Return [X, Y] of the center of cell containing provided text 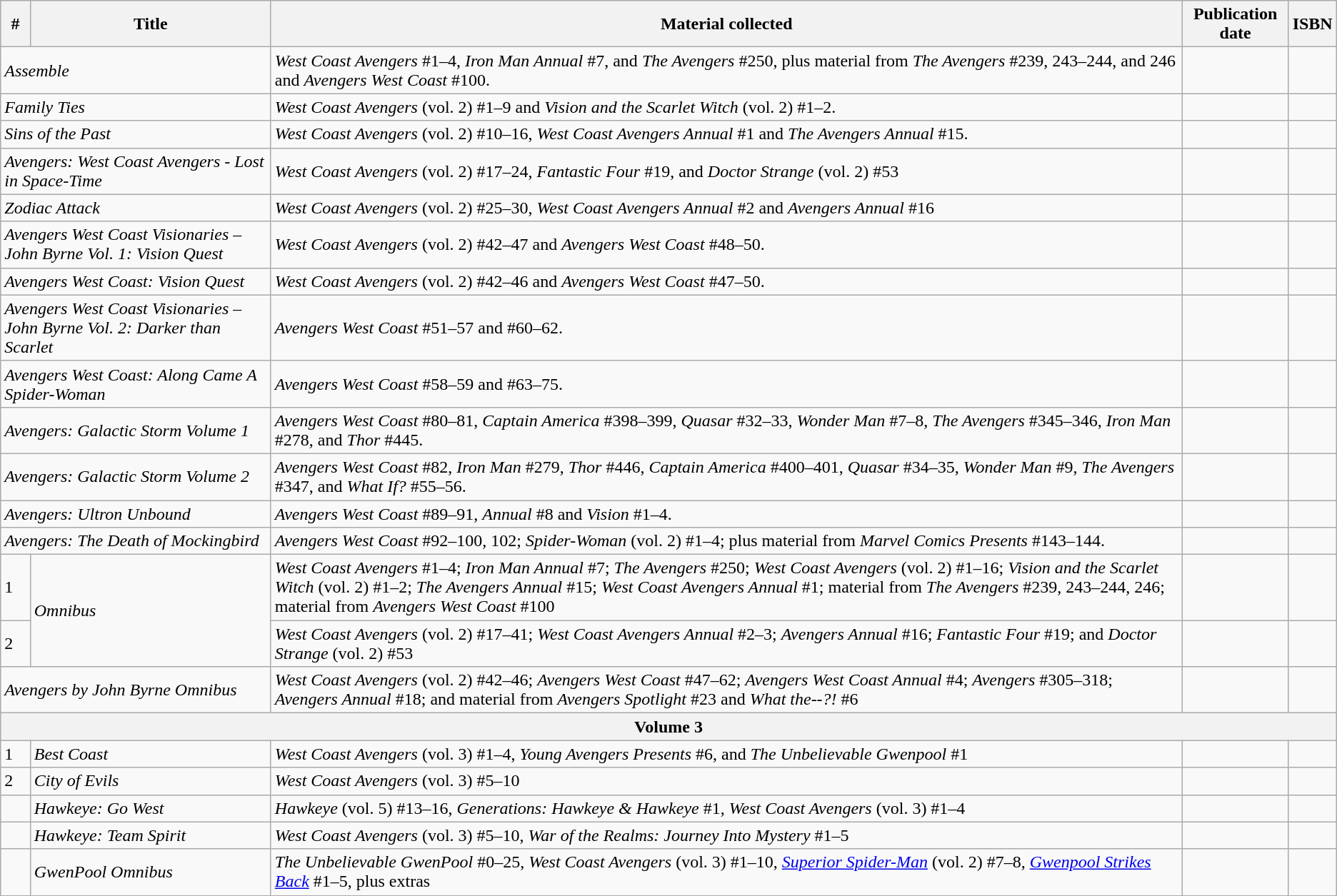
West Coast Avengers (vol. 2) #17–41; West Coast Avengers Annual #2–3; Avengers Annual #16; Fantastic Four #19; and Doctor Strange (vol. 2) #53 [726, 644]
The Unbelievable GwenPool #0–25, West Coast Avengers (vol. 3) #1–10, Superior Spider-Man (vol. 2) #7–8, Gwenpool Strikes Back #1–5, plus extras [726, 872]
Omnibus [150, 611]
Best Coast [150, 754]
Avengers West Coast #89–91, Annual #8 and Vision #1–4. [726, 513]
Assemble [136, 70]
Avengers by John Byrne Omnibus [136, 690]
Hawkeye: Team Spirit [150, 835]
Publication date [1236, 24]
Avengers West Coast #58–59 and #63–75. [726, 384]
Avengers: West Coast Avengers - Lost in Space-Time [136, 171]
West Coast Avengers (vol. 3) #5–10 [726, 781]
City of Evils [150, 781]
Avengers West Coast #82, Iron Man #279, Thor #446, Captain America #400–401, Quasar #34–35, Wonder Man #9, The Avengers #347, and What If? #55–56. [726, 477]
Avengers: Galactic Storm Volume 1 [136, 430]
Avengers West Coast Visionaries – John Byrne Vol. 1: Vision Quest [136, 244]
Avengers West Coast #80–81, Captain America #398–399, Quasar #32–33, Wonder Man #7–8, The Avengers #345–346, Iron Man #278, and Thor #445. [726, 430]
GwenPool Omnibus [150, 872]
Avengers West Coast #51–57 and #60–62. [726, 328]
Avengers: The Death of Mockingbird [136, 541]
West Coast Avengers (vol. 2) #42–46 and Avengers West Coast #47–50. [726, 281]
Zodiac Attack [136, 208]
ISBN [1313, 24]
Hawkeye (vol. 5) #13–16, Generations: Hawkeye & Hawkeye #1, West Coast Avengers (vol. 3) #1–4 [726, 808]
West Coast Avengers (vol. 2) #17–24, Fantastic Four #19, and Doctor Strange (vol. 2) #53 [726, 171]
West Coast Avengers (vol. 2) #42–47 and Avengers West Coast #48–50. [726, 244]
Title [150, 24]
West Coast Avengers (vol. 2) #1–9 and Vision and the Scarlet Witch (vol. 2) #1–2. [726, 107]
Avengers West Coast: Along Came A Spider-Woman [136, 384]
West Coast Avengers (vol. 3) #1–4, Young Avengers Presents #6, and The Unbelievable Gwenpool #1 [726, 754]
Sins of the Past [136, 134]
West Coast Avengers (vol. 2) #10–16, West Coast Avengers Annual #1 and The Avengers Annual #15. [726, 134]
Avengers West Coast: Vision Quest [136, 281]
Avengers: Ultron Unbound [136, 513]
# [16, 24]
Avengers: Galactic Storm Volume 2 [136, 477]
West Coast Avengers (vol. 2) #25–30, West Coast Avengers Annual #2 and Avengers Annual #16 [726, 208]
Avengers West Coast #92–100, 102; Spider-Woman (vol. 2) #1–4; plus material from Marvel Comics Presents #143–144. [726, 541]
West Coast Avengers (vol. 3) #5–10, War of the Realms: Journey Into Mystery #1–5 [726, 835]
Volume 3 [668, 727]
Avengers West Coast Visionaries – John Byrne Vol. 2: Darker than Scarlet [136, 328]
Family Ties [136, 107]
Hawkeye: Go West [150, 808]
Material collected [726, 24]
